For the text-containing cell, return its midpoint in (x, y) coordinate format. 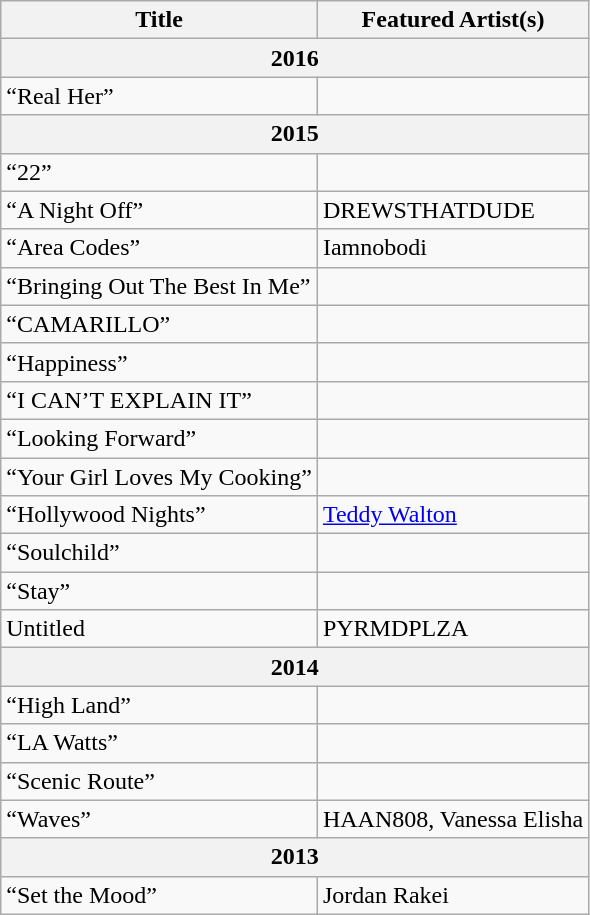
“Your Girl Loves My Cooking” (160, 477)
“Soulchild” (160, 553)
Title (160, 20)
“A Night Off” (160, 210)
“Real Her” (160, 96)
PYRMDPLZA (452, 629)
2015 (295, 134)
Featured Artist(s) (452, 20)
“Area Codes” (160, 248)
“LA Watts” (160, 743)
“High Land” (160, 705)
“I CAN’T EXPLAIN IT” (160, 400)
“Hollywood Nights” (160, 515)
“Scenic Route” (160, 781)
“Set the Mood” (160, 895)
“Looking Forward” (160, 438)
“Stay” (160, 591)
“CAMARILLO” (160, 324)
“22” (160, 172)
Iamnobodi (452, 248)
2013 (295, 857)
Jordan Rakei (452, 895)
2014 (295, 667)
Teddy Walton (452, 515)
DREWSTHATDUDE (452, 210)
“Waves” (160, 819)
Untitled (160, 629)
2016 (295, 58)
“Happiness” (160, 362)
“Bringing Out The Best In Me” (160, 286)
HAAN808, Vanessa Elisha (452, 819)
